Return [X, Y] of the center of cell containing provided text 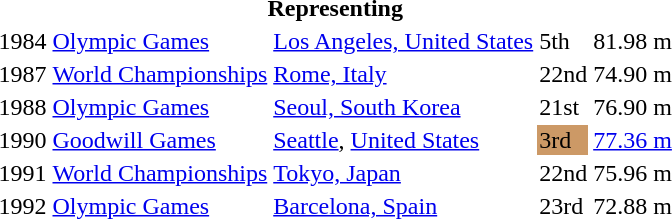
Tokyo, Japan [404, 173]
Los Angeles, United States [404, 41]
Seoul, South Korea [404, 107]
Rome, Italy [404, 74]
3rd [564, 140]
Seattle, United States [404, 140]
Goodwill Games [160, 140]
5th [564, 41]
21st [564, 107]
